From the cell containing the given text, extract its center point as (X, Y) coordinate. 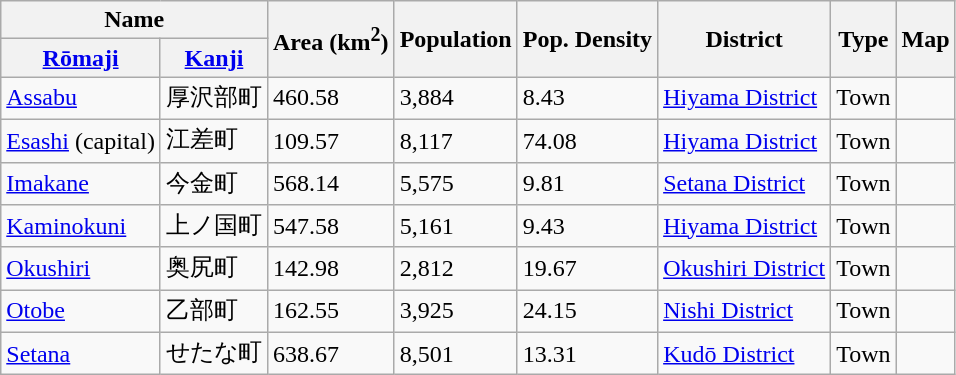
奥尻町 (214, 268)
Kanji (214, 58)
乙部町 (214, 312)
3,884 (456, 98)
江差町 (214, 140)
Rōmaji (81, 58)
142.98 (330, 268)
上ノ国町 (214, 226)
Area (km2) (330, 39)
Imakane (81, 184)
8,117 (456, 140)
District (744, 39)
9.81 (587, 184)
Setana (81, 354)
162.55 (330, 312)
Name (134, 20)
Kudō District (744, 354)
5,161 (456, 226)
Map (926, 39)
24.15 (587, 312)
19.67 (587, 268)
Esashi (capital) (81, 140)
Assabu (81, 98)
Okushiri District (744, 268)
Pop. Density (587, 39)
Otobe (81, 312)
568.14 (330, 184)
せたな町 (214, 354)
5,575 (456, 184)
2,812 (456, 268)
638.67 (330, 354)
74.08 (587, 140)
Population (456, 39)
Type (864, 39)
厚沢部町 (214, 98)
460.58 (330, 98)
13.31 (587, 354)
8.43 (587, 98)
9.43 (587, 226)
Setana District (744, 184)
Nishi District (744, 312)
547.58 (330, 226)
109.57 (330, 140)
Okushiri (81, 268)
3,925 (456, 312)
8,501 (456, 354)
Kaminokuni (81, 226)
今金町 (214, 184)
